Search for the cell housing the specified text and yield its (x, y) center coordinate. 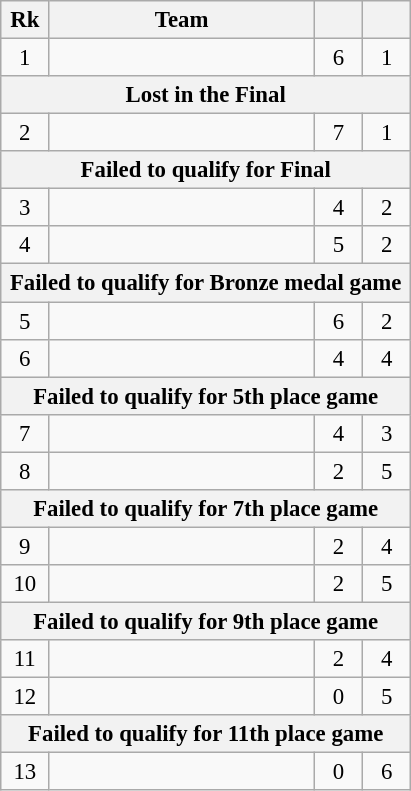
Lost in the Final (206, 95)
10 (25, 584)
Failed to qualify for 5th place game (206, 396)
8 (25, 471)
12 (25, 697)
Failed to qualify for 11th place game (206, 734)
9 (25, 546)
Rk (25, 20)
Team (182, 20)
Failed to qualify for Final (206, 170)
Failed to qualify for Bronze medal game (206, 283)
Failed to qualify for 9th place game (206, 621)
11 (25, 659)
13 (25, 772)
Failed to qualify for 7th place game (206, 509)
